Output the (X, Y) coordinate of the center of the cell containing the given text.  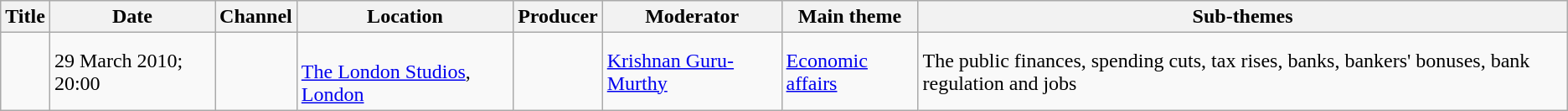
Date (132, 17)
Moderator (692, 17)
Channel (256, 17)
The London Studios, London (405, 71)
Producer (558, 17)
29 March 2010; 20:00 (132, 71)
Krishnan Guru-Murthy (692, 71)
Main theme (849, 17)
Sub-themes (1243, 17)
Title (25, 17)
Location (405, 17)
The public finances, spending cuts, tax rises, banks, bankers' bonuses, bank regulation and jobs (1243, 71)
Economic affairs (849, 71)
